Return (x, y) of the center of cell containing provided text 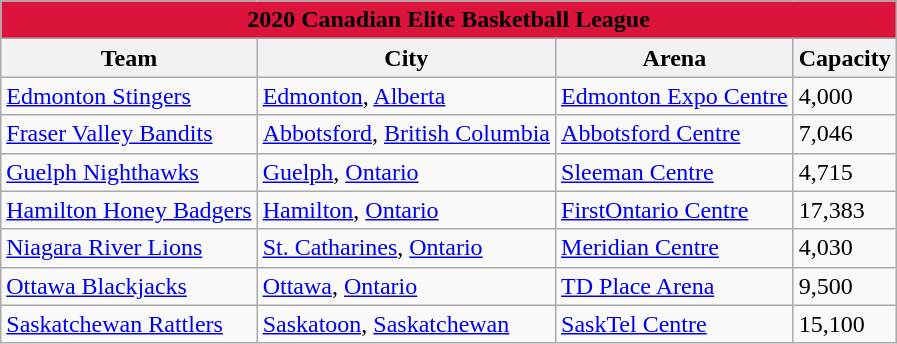
Niagara River Lions (129, 248)
Team (129, 58)
Edmonton Stingers (129, 96)
Hamilton, Ontario (406, 210)
Ottawa, Ontario (406, 286)
Edmonton Expo Centre (675, 96)
Saskatoon, Saskatchewan (406, 324)
City (406, 58)
Capacity (844, 58)
Hamilton Honey Badgers (129, 210)
Guelph Nighthawks (129, 172)
TD Place Arena (675, 286)
9,500 (844, 286)
Guelph, Ontario (406, 172)
SaskTel Centre (675, 324)
St. Catharines, Ontario (406, 248)
Edmonton, Alberta (406, 96)
7,046 (844, 134)
4,715 (844, 172)
Abbotsford Centre (675, 134)
Abbotsford, British Columbia (406, 134)
Arena (675, 58)
15,100 (844, 324)
Saskatchewan Rattlers (129, 324)
4,000 (844, 96)
4,030 (844, 248)
Ottawa Blackjacks (129, 286)
FirstOntario Centre (675, 210)
Sleeman Centre (675, 172)
2020 Canadian Elite Basketball League (449, 20)
Fraser Valley Bandits (129, 134)
Meridian Centre (675, 248)
17,383 (844, 210)
